Determine the [x, y] coordinate at the center of the cell enclosing the given text.  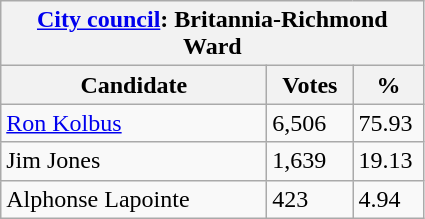
Alphonse Lapointe [134, 199]
75.93 [388, 123]
Candidate [134, 85]
1,639 [310, 161]
Jim Jones [134, 161]
19.13 [388, 161]
Votes [310, 85]
City council: Britannia-Richmond Ward [212, 34]
Ron Kolbus [134, 123]
4.94 [388, 199]
% [388, 85]
6,506 [310, 123]
423 [310, 199]
